Output the [x, y] coordinate of the center of the cell containing the given text.  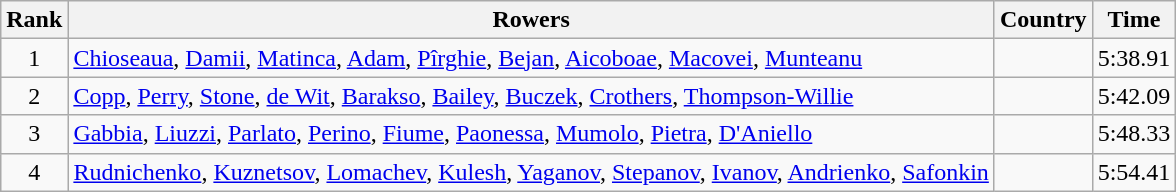
Time [1134, 20]
Rowers [532, 20]
Chioseaua, Damii, Matinca, Adam, Pîrghie, Bejan, Aicoboae, Macovei, Munteanu [532, 58]
5:54.41 [1134, 172]
2 [34, 96]
1 [34, 58]
3 [34, 134]
5:42.09 [1134, 96]
Gabbia, Liuzzi, Parlato, Perino, Fiume, Paonessa, Mumolo, Pietra, D'Aniello [532, 134]
5:48.33 [1134, 134]
Country [1043, 20]
Copp, Perry, Stone, de Wit, Barakso, Bailey, Buczek, Crothers, Thompson-Willie [532, 96]
Rudnichenko, Kuznetsov, Lomachev, Kulesh, Yaganov, Stepanov, Ivanov, Andrienko, Safonkin [532, 172]
Rank [34, 20]
5:38.91 [1134, 58]
4 [34, 172]
